Return the [X, Y] coordinate for the center point of the cell that contains the specified text.  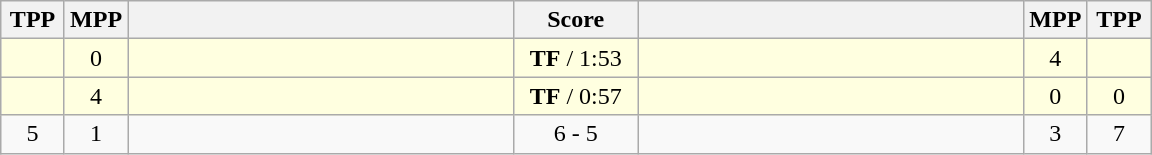
6 - 5 [576, 134]
3 [1056, 134]
Score [576, 20]
TF / 1:53 [576, 58]
TF / 0:57 [576, 96]
1 [96, 134]
5 [33, 134]
7 [1119, 134]
